Scan for the cell matching the given text and deliver its [X, Y] coordinate at center. 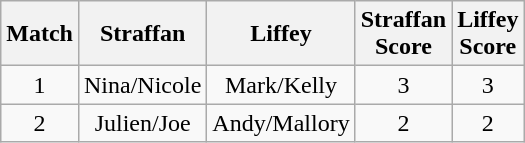
Straffan [142, 34]
Nina/Nicole [142, 85]
Liffey [281, 34]
Match [40, 34]
StraffanScore [403, 34]
Andy/Mallory [281, 123]
LiffeyScore [488, 34]
1 [40, 85]
Julien/Joe [142, 123]
Mark/Kelly [281, 85]
